Identify which cell holds the provided text, then report its (x, y) central coordinate. 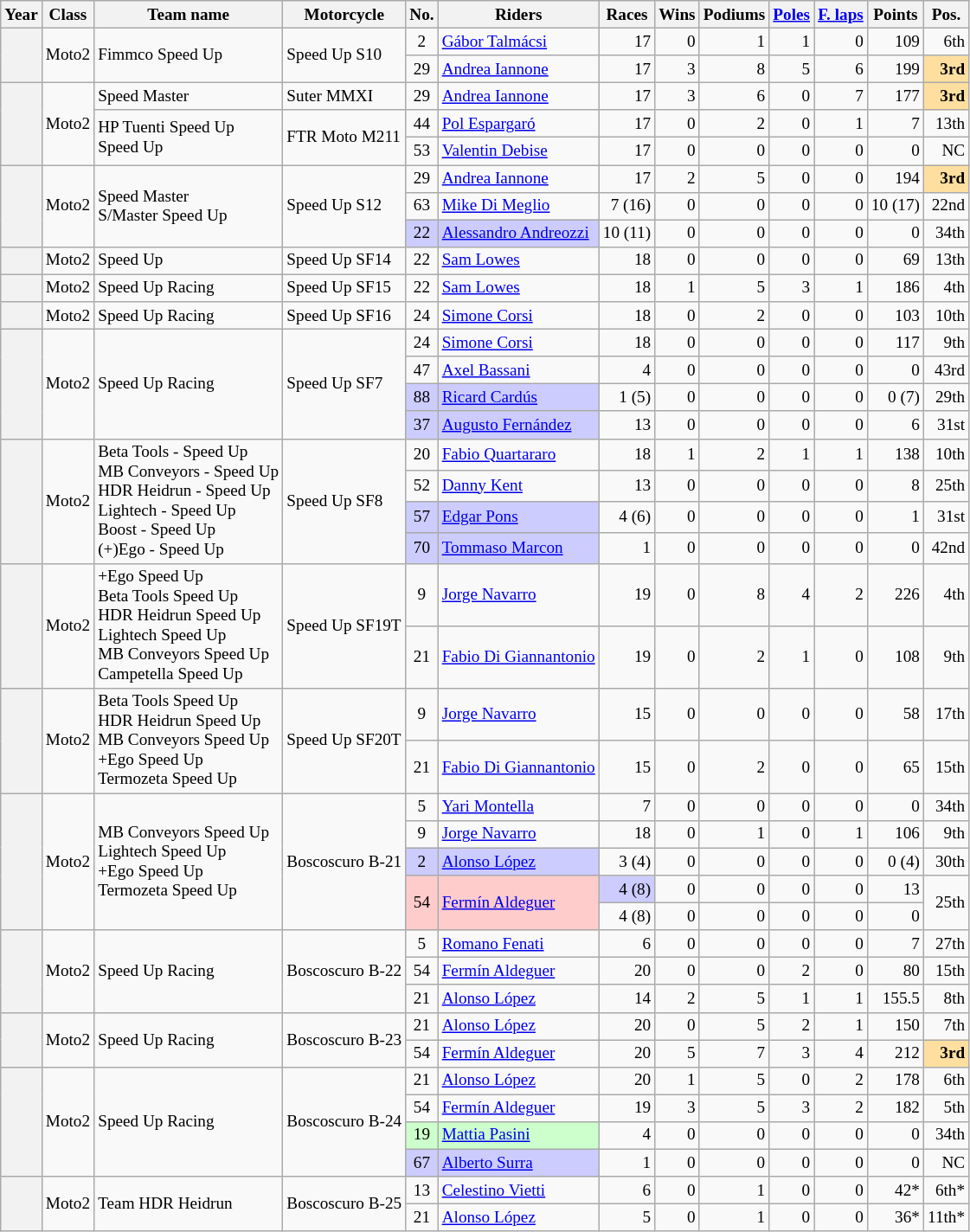
Wins (677, 15)
44 (422, 124)
Boscoscuro B-25 (344, 1204)
Class (67, 15)
1 (5) (626, 398)
Mattia Pasini (518, 1135)
Fimmco Speed Up (189, 55)
199 (895, 69)
10 (17) (895, 206)
14 (626, 998)
8th (946, 998)
Poles (792, 15)
Boscoscuro B-22 (344, 971)
Boscoscuro B-23 (344, 1040)
117 (895, 343)
F. laps (841, 15)
Gábor Talmácsi (518, 42)
No. (422, 15)
108 (895, 657)
Points (895, 15)
Team name (189, 15)
Speed Up SF7 (344, 384)
Pos. (946, 15)
Valentin Debise (518, 151)
HP Tuenti Speed UpSpeed Up (189, 137)
150 (895, 1026)
Axel Bassani (518, 370)
138 (895, 454)
37 (422, 425)
Augusto Fernández (518, 425)
Races (626, 15)
6th* (946, 1190)
226 (895, 594)
Speed Up SF14 (344, 260)
17th (946, 715)
0 (7) (895, 398)
Speed Up SF16 (344, 316)
Riders (518, 15)
194 (895, 178)
103 (895, 316)
Boscoscuro B-21 (344, 862)
36* (895, 1217)
29th (946, 398)
Team HDR Heidrun (189, 1204)
155.5 (895, 998)
177 (895, 96)
Alberto Surra (518, 1163)
57 (422, 517)
Yari Montella (518, 807)
Fabio Quartararo (518, 454)
Edgar Pons (518, 517)
30th (946, 862)
Boscoscuro B-24 (344, 1121)
+Ego Speed UpBeta Tools Speed UpHDR Heidrun Speed UpLightech Speed UpMB Conveyors Speed UpCampetella Speed Up (189, 626)
11th* (946, 1217)
22nd (946, 206)
Motorcycle (344, 15)
106 (895, 834)
43rd (946, 370)
88 (422, 398)
MB Conveyors Speed UpLightech Speed Up+Ego Speed UpTermozeta Speed Up (189, 862)
5th (946, 1108)
0 (4) (895, 862)
Speed Up SF15 (344, 288)
FTR Moto M211 (344, 137)
Beta Tools Speed UpHDR Heidrun Speed UpMB Conveyors Speed Up+Ego Speed UpTermozeta Speed Up (189, 741)
65 (895, 767)
Suter MMXI (344, 96)
70 (422, 548)
Tommaso Marcon (518, 548)
7th (946, 1026)
63 (422, 206)
Romano Fenati (518, 944)
3 (4) (626, 862)
58 (895, 715)
Podiums (734, 15)
Ricard Cardús (518, 398)
80 (895, 972)
Speed Up S12 (344, 206)
Speed Up SF19T (344, 626)
7 (16) (626, 206)
Beta Tools - Speed UpMB Conveyors - Speed UpHDR Heidrun - Speed UpLightech - Speed UpBoost - Speed Up(+)Ego - Speed Up (189, 501)
4 (6) (626, 517)
Speed MasterS/Master Speed Up (189, 206)
67 (422, 1163)
Celestino Vietti (518, 1190)
Year (22, 15)
109 (895, 42)
Speed Up SF20T (344, 741)
Mike Di Meglio (518, 206)
Speed Up SF8 (344, 501)
182 (895, 1108)
178 (895, 1081)
Speed Master (189, 96)
Speed Up (189, 260)
52 (422, 485)
212 (895, 1053)
Pol Espargaró (518, 124)
27th (946, 944)
42nd (946, 548)
10 (11) (626, 234)
Danny Kent (518, 485)
47 (422, 370)
69 (895, 260)
Alessandro Andreozzi (518, 234)
Speed Up S10 (344, 55)
186 (895, 288)
53 (422, 151)
42* (895, 1190)
